Determine the (x, y) coordinate at the center of the cell enclosing the given text.  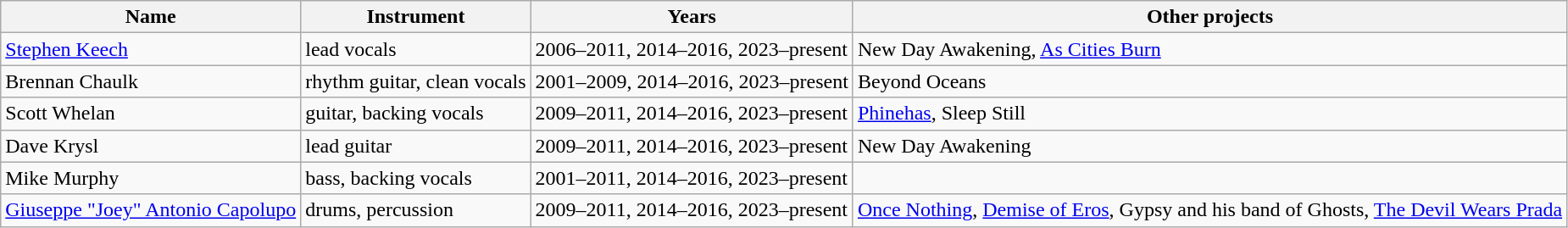
2001–2009, 2014–2016, 2023–present (692, 81)
Scott Whelan (151, 114)
2006–2011, 2014–2016, 2023–present (692, 49)
Brennan Chaulk (151, 81)
Giuseppe "Joey" Antonio Capolupo (151, 210)
Phinehas, Sleep Still (1209, 114)
Other projects (1209, 17)
Name (151, 17)
2001–2011, 2014–2016, 2023–present (692, 178)
Instrument (415, 17)
lead guitar (415, 146)
lead vocals (415, 49)
bass, backing vocals (415, 178)
New Day Awakening (1209, 146)
New Day Awakening, As Cities Burn (1209, 49)
guitar, backing vocals (415, 114)
Years (692, 17)
Stephen Keech (151, 49)
drums, percussion (415, 210)
Dave Krysl (151, 146)
Once Nothing, Demise of Eros, Gypsy and his band of Ghosts, The Devil Wears Prada (1209, 210)
Mike Murphy (151, 178)
rhythm guitar, clean vocals (415, 81)
Beyond Oceans (1209, 81)
